Extract the [x, y] coordinate from the center of the cell holding the provided text.  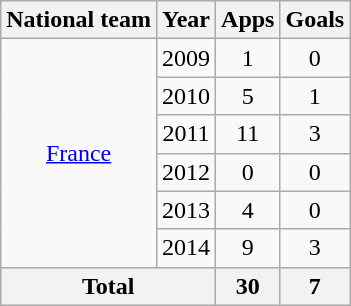
4 [248, 210]
Total [108, 286]
Goals [315, 20]
2011 [186, 134]
7 [315, 286]
2014 [186, 248]
2009 [186, 58]
Year [186, 20]
2012 [186, 172]
5 [248, 96]
30 [248, 286]
2013 [186, 210]
France [79, 153]
9 [248, 248]
Apps [248, 20]
11 [248, 134]
National team [79, 20]
2010 [186, 96]
